Identify which cell holds the provided text, then report its (x, y) central coordinate. 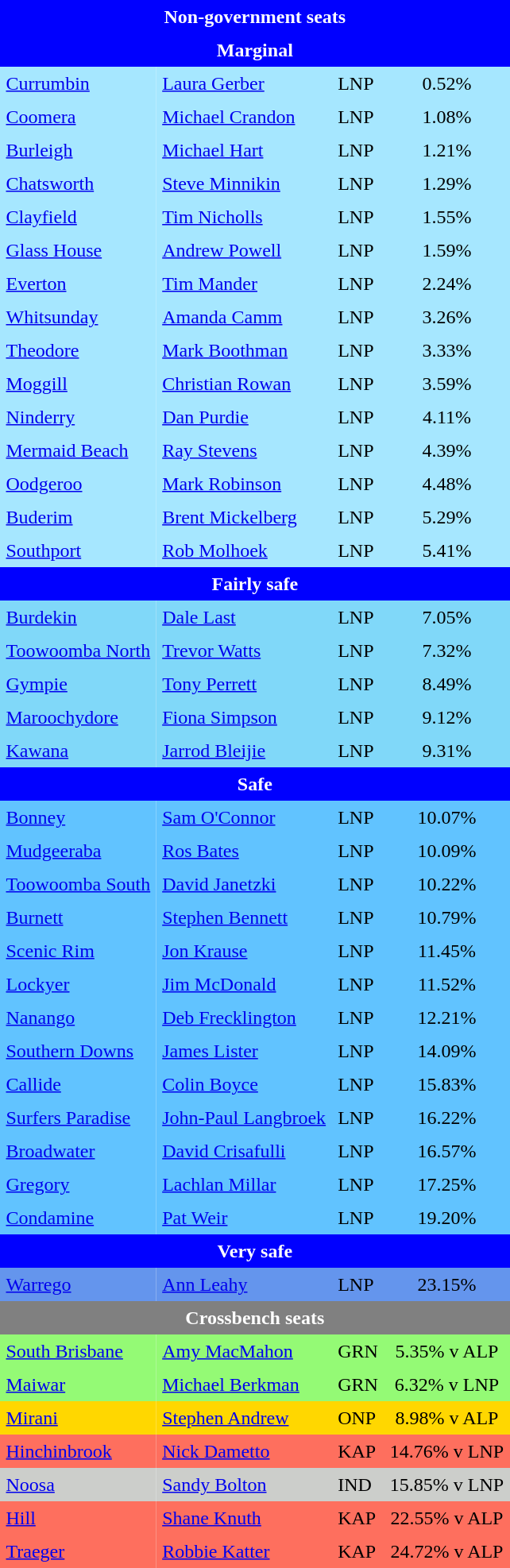
Everton (78, 284)
Jon Krause (245, 952)
Mudgeeraba (78, 852)
Laura Gerber (245, 84)
Lachlan Millar (245, 1185)
15.83% (446, 1085)
Glass House (78, 251)
Steve Minnikin (245, 184)
Toowoomba South (78, 885)
7.32% (446, 651)
Surfers Paradise (78, 1118)
Ros Bates (245, 852)
9.31% (446, 751)
Tony Perrett (245, 685)
Shane Knuth (245, 1519)
3.26% (446, 318)
Currumbin (78, 84)
Nanango (78, 1018)
1.21% (446, 151)
Michael Hart (245, 151)
22.55% v ALP (446, 1519)
Clayfield (78, 218)
Burdekin (78, 618)
Burnett (78, 918)
Theodore (78, 351)
11.52% (446, 985)
Warrego (78, 1285)
1.08% (446, 118)
17.25% (446, 1185)
David Janetzki (245, 885)
Kawana (78, 751)
6.32% v LNP (446, 1385)
Ann Leahy (245, 1285)
Gympie (78, 685)
1.59% (446, 251)
Jim McDonald (245, 985)
Scenic Rim (78, 952)
8.98% v ALP (446, 1419)
Hill (78, 1519)
Mark Boothman (245, 351)
8.49% (446, 685)
Amanda Camm (245, 318)
Southern Downs (78, 1052)
Callide (78, 1085)
Tim Mander (245, 284)
Bonney (78, 818)
Mermaid Beach (78, 451)
Fairly safe (255, 585)
19.20% (446, 1218)
Amy MacMahon (245, 1352)
Brent Mickelberg (245, 518)
Condamine (78, 1218)
7.05% (446, 618)
5.35% v ALP (446, 1352)
Safe (255, 785)
David Crisafulli (245, 1152)
15.85% v LNP (446, 1485)
John-Paul Langbroek (245, 1118)
Mark Robinson (245, 485)
Pat Weir (245, 1218)
3.59% (446, 384)
2.24% (446, 284)
14.09% (446, 1052)
4.39% (446, 451)
Sandy Bolton (245, 1485)
Hinchinbrook (78, 1452)
Trevor Watts (245, 651)
Ninderry (78, 418)
14.76% v LNP (446, 1452)
Colin Boyce (245, 1085)
IND (358, 1485)
10.79% (446, 918)
12.21% (446, 1018)
Sam O'Connor (245, 818)
Broadwater (78, 1152)
Very safe (255, 1252)
10.09% (446, 852)
Chatsworth (78, 184)
0.52% (446, 84)
Crossbench seats (255, 1319)
11.45% (446, 952)
Christian Rowan (245, 384)
Ray Stevens (245, 451)
4.48% (446, 485)
3.33% (446, 351)
Michael Crandon (245, 118)
Tim Nicholls (245, 218)
Whitsunday (78, 318)
James Lister (245, 1052)
Dan Purdie (245, 418)
5.29% (446, 518)
16.22% (446, 1118)
Buderim (78, 518)
Andrew Powell (245, 251)
9.12% (446, 718)
4.11% (446, 418)
Stephen Bennett (245, 918)
Toowoomba North (78, 651)
Marginal (255, 51)
1.29% (446, 184)
Maiwar (78, 1385)
Stephen Andrew (245, 1419)
Rob Molhoek (245, 551)
Jarrod Bleijie (245, 751)
ONP (358, 1419)
Southport (78, 551)
10.07% (446, 818)
Burleigh (78, 151)
10.22% (446, 885)
1.55% (446, 218)
Michael Berkman (245, 1385)
16.57% (446, 1152)
Maroochydore (78, 718)
Noosa (78, 1485)
Nick Dametto (245, 1452)
Deb Frecklington (245, 1018)
Non-government seats (255, 17)
Gregory (78, 1185)
Dale Last (245, 618)
23.15% (446, 1285)
Lockyer (78, 985)
South Brisbane (78, 1352)
Moggill (78, 384)
Coomera (78, 118)
Fiona Simpson (245, 718)
Mirani (78, 1419)
Oodgeroo (78, 485)
5.41% (446, 551)
